Return the [X, Y] coordinate for the center point of the cell that contains the specified text.  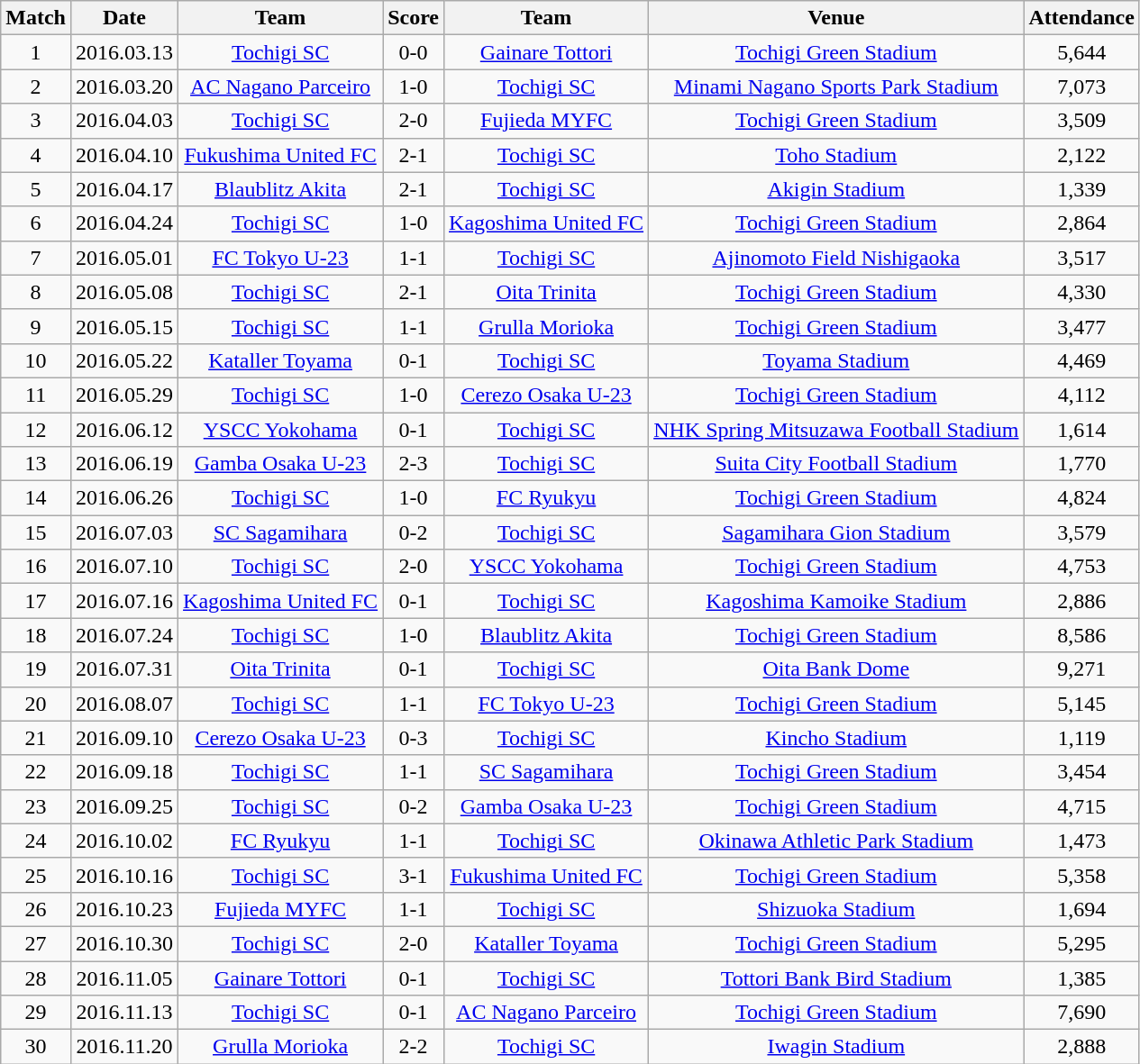
2-3 [414, 464]
Iwagin Stadium [836, 1047]
2016.07.31 [124, 669]
14 [36, 498]
1,614 [1081, 430]
5 [36, 189]
23 [36, 806]
19 [36, 669]
2016.04.03 [124, 121]
3,579 [1081, 532]
2016.03.13 [124, 52]
2016.04.10 [124, 155]
Oita Bank Dome [836, 669]
5,644 [1081, 52]
2016.06.19 [124, 464]
0-0 [414, 52]
12 [36, 430]
Okinawa Athletic Park Stadium [836, 841]
8 [36, 292]
4,824 [1081, 498]
13 [36, 464]
Venue [836, 18]
0-3 [414, 738]
2016.05.08 [124, 292]
4,715 [1081, 806]
1,770 [1081, 464]
2,864 [1081, 223]
3,477 [1081, 326]
22 [36, 772]
1,694 [1081, 909]
NHK Spring Mitsuzawa Football Stadium [836, 430]
9,271 [1081, 669]
20 [36, 704]
Toho Stadium [836, 155]
4,469 [1081, 360]
Tottori Bank Bird Stadium [836, 978]
4 [36, 155]
1,385 [1081, 978]
2016.07.16 [124, 601]
6 [36, 223]
4,112 [1081, 395]
2,886 [1081, 601]
2 [36, 86]
2016.05.22 [124, 360]
2016.06.26 [124, 498]
2016.11.20 [124, 1047]
1,473 [1081, 841]
Ajinomoto Field Nishigaoka [836, 258]
Kagoshima Kamoike Stadium [836, 601]
Date [124, 18]
2016.06.12 [124, 430]
21 [36, 738]
15 [36, 532]
1 [36, 52]
2016.07.03 [124, 532]
26 [36, 909]
Shizuoka Stadium [836, 909]
7,690 [1081, 1013]
3,517 [1081, 258]
2016.05.29 [124, 395]
2016.05.15 [124, 326]
Kincho Stadium [836, 738]
3-1 [414, 875]
7,073 [1081, 86]
Akigin Stadium [836, 189]
10 [36, 360]
2016.05.01 [124, 258]
2016.10.02 [124, 841]
2-2 [414, 1047]
4,330 [1081, 292]
2016.09.18 [124, 772]
Attendance [1081, 18]
25 [36, 875]
2,888 [1081, 1047]
2016.04.24 [124, 223]
24 [36, 841]
16 [36, 567]
Sagamihara Gion Stadium [836, 532]
17 [36, 601]
30 [36, 1047]
2016.09.25 [124, 806]
5,358 [1081, 875]
1,119 [1081, 738]
5,145 [1081, 704]
2016.10.30 [124, 943]
2016.11.05 [124, 978]
2,122 [1081, 155]
1,339 [1081, 189]
3,454 [1081, 772]
28 [36, 978]
2016.07.10 [124, 567]
4,753 [1081, 567]
Toyama Stadium [836, 360]
9 [36, 326]
2016.11.13 [124, 1013]
Minami Nagano Sports Park Stadium [836, 86]
Suita City Football Stadium [836, 464]
Match [36, 18]
3 [36, 121]
2016.08.07 [124, 704]
2016.07.24 [124, 635]
2016.04.17 [124, 189]
7 [36, 258]
2016.09.10 [124, 738]
2016.10.23 [124, 909]
2016.03.20 [124, 86]
11 [36, 395]
2016.10.16 [124, 875]
29 [36, 1013]
8,586 [1081, 635]
18 [36, 635]
Score [414, 18]
27 [36, 943]
3,509 [1081, 121]
5,295 [1081, 943]
